Provide the (x, y) coordinate of the cell's center where the given text is located.  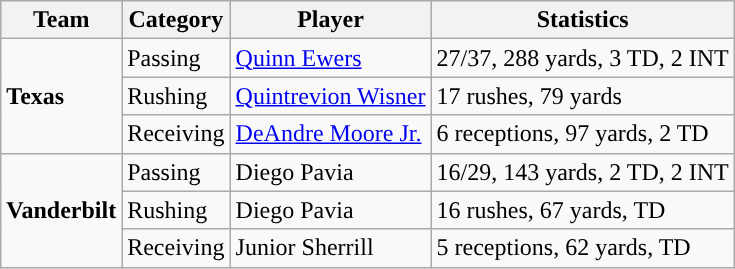
Player (330, 20)
Quintrevion Wisner (330, 96)
27/37, 288 yards, 3 TD, 2 INT (582, 58)
Category (176, 20)
6 receptions, 97 yards, 2 TD (582, 134)
Junior Sherrill (330, 248)
Quinn Ewers (330, 58)
Team (62, 20)
16/29, 143 yards, 2 TD, 2 INT (582, 172)
Texas (62, 96)
Statistics (582, 20)
16 rushes, 67 yards, TD (582, 210)
17 rushes, 79 yards (582, 96)
5 receptions, 62 yards, TD (582, 248)
Vanderbilt (62, 210)
DeAndre Moore Jr. (330, 134)
